Return (X, Y) of the center of cell containing provided text 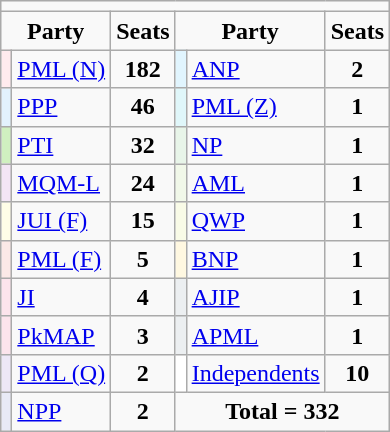
BNP (256, 259)
MQM-L (62, 183)
PML (F) (62, 259)
NP (256, 145)
182 (143, 69)
Total = 332 (282, 411)
PML (N) (62, 69)
Independents (256, 373)
PkMAP (62, 335)
24 (143, 183)
32 (143, 145)
15 (143, 221)
AJIP (256, 297)
PPP (62, 107)
NPP (62, 411)
5 (143, 259)
JUI (F) (62, 221)
3 (143, 335)
AML (256, 183)
46 (143, 107)
10 (357, 373)
ANP (256, 69)
QWP (256, 221)
JI (62, 297)
PML (Q) (62, 373)
4 (143, 297)
APML (256, 335)
PML (Z) (256, 107)
PTI (62, 145)
